Capture the cell that displays the provided text and extract its (X, Y) central coordinate. 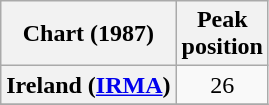
Peakposition (222, 34)
Ireland (IRMA) (88, 85)
Chart (1987) (88, 34)
26 (222, 85)
